Locate the cell with the specified text and output its (X, Y) center coordinate. 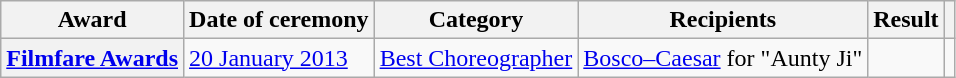
Category (476, 20)
Bosco–Caesar for "Aunty Ji" (723, 58)
Award (92, 20)
Result (906, 20)
Best Choreographer (476, 58)
Date of ceremony (280, 20)
Recipients (723, 20)
20 January 2013 (280, 58)
Filmfare Awards (92, 58)
